Return the [X, Y] coordinate for the center point of the cell that contains the specified text.  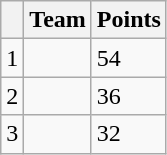
32 [128, 134]
Points [128, 20]
54 [128, 58]
3 [12, 134]
2 [12, 96]
1 [12, 58]
Team [58, 20]
36 [128, 96]
